Locate the cell with the specified text and output its (x, y) center coordinate. 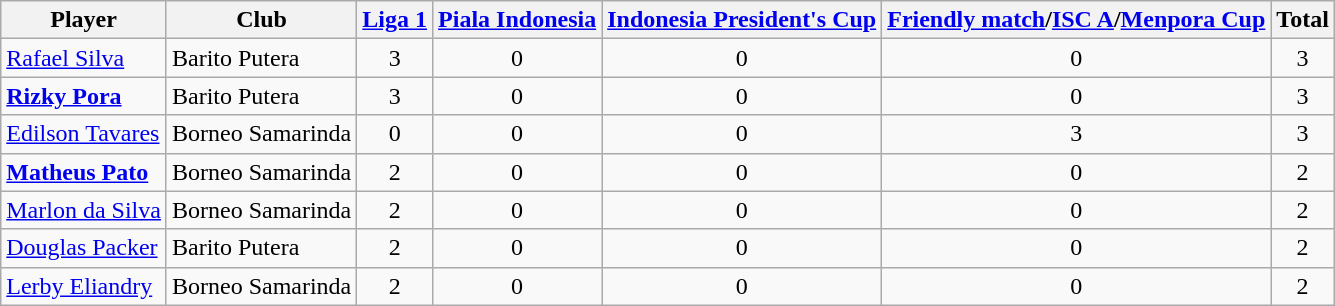
Marlon da Silva (84, 210)
Piala Indonesia (518, 20)
Friendly match/ISC A/Menpora Cup (1076, 20)
Lerby Eliandry (84, 286)
Liga 1 (395, 20)
Player (84, 20)
Edilson Tavares (84, 134)
Club (261, 20)
Douglas Packer (84, 248)
Rafael Silva (84, 58)
Rizky Pora (84, 96)
Total (1303, 20)
Indonesia President's Cup (742, 20)
Matheus Pato (84, 172)
